Find where the given text appears and provide that cell's center as (X, Y) coordinate. 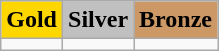
Silver (98, 20)
Gold (32, 20)
Bronze (176, 20)
